Return [x, y] of the center of cell containing provided text 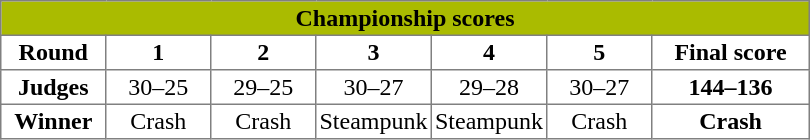
29–28 [489, 87]
2 [264, 52]
30–25 [158, 87]
1 [158, 52]
Judges [54, 87]
3 [374, 52]
5 [600, 52]
Round [54, 52]
Final score [731, 52]
29–25 [264, 87]
4 [489, 52]
Winner [54, 121]
Championship scores [405, 18]
144–136 [731, 87]
